Find where the given text appears and provide that cell's center as (x, y) coordinate. 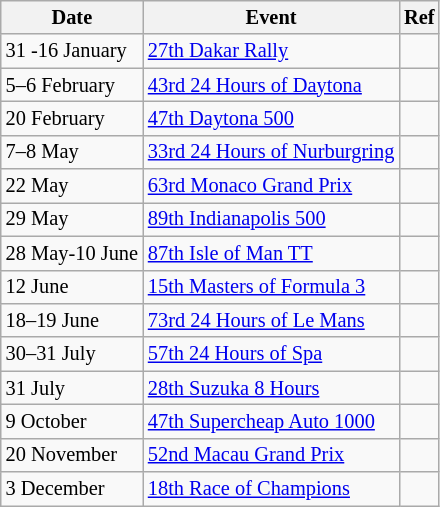
28 May-10 June (72, 253)
Ref (419, 17)
20 November (72, 455)
20 February (72, 118)
22 May (72, 186)
73rd 24 Hours of Le Mans (271, 320)
30–31 July (72, 354)
28th Suzuka 8 Hours (271, 388)
9 October (72, 421)
Event (271, 17)
18–19 June (72, 320)
89th Indianapolis 500 (271, 219)
33rd 24 Hours of Nurburgring (271, 152)
12 June (72, 287)
27th Dakar Rally (271, 51)
47th Daytona 500 (271, 118)
5–6 February (72, 85)
Date (72, 17)
15th Masters of Formula 3 (271, 287)
18th Race of Champions (271, 489)
43rd 24 Hours of Daytona (271, 85)
52nd Macau Grand Prix (271, 455)
87th Isle of Man TT (271, 253)
63rd Monaco Grand Prix (271, 186)
7–8 May (72, 152)
31 July (72, 388)
3 December (72, 489)
57th 24 Hours of Spa (271, 354)
31 -16 January (72, 51)
47th Supercheap Auto 1000 (271, 421)
29 May (72, 219)
